Identify which cell holds the provided text, then report its [x, y] central coordinate. 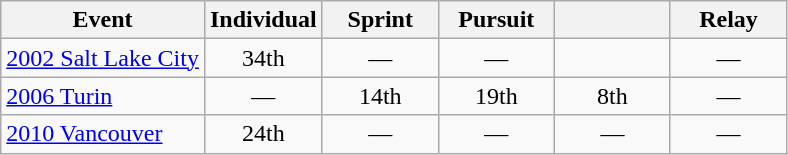
Relay [728, 20]
2002 Salt Lake City [103, 58]
14th [380, 96]
2010 Vancouver [103, 134]
Pursuit [496, 20]
34th [263, 58]
24th [263, 134]
19th [496, 96]
Event [103, 20]
Sprint [380, 20]
2006 Turin [103, 96]
Individual [263, 20]
8th [612, 96]
